From the cell containing the given text, extract its center point as (x, y) coordinate. 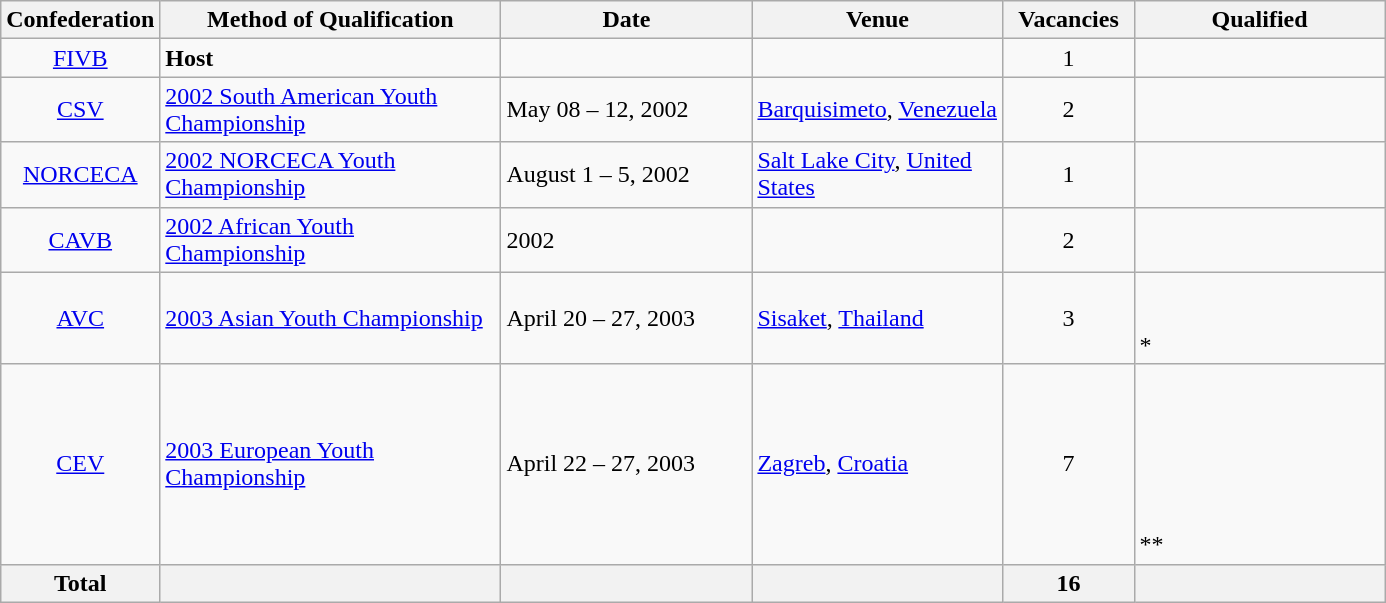
Date (626, 20)
2002 South American Youth Championship (330, 110)
2003 Asian Youth Championship (330, 318)
NORCECA (80, 174)
CEV (80, 464)
Salt Lake City, United States (878, 174)
16 (1068, 583)
2002 African Youth Championship (330, 240)
3 (1068, 318)
Venue (878, 20)
AVC (80, 318)
CSV (80, 110)
FIVB (80, 58)
Host (330, 58)
May 08 – 12, 2002 (626, 110)
Zagreb, Croatia (878, 464)
2003 European Youth Championship (330, 464)
August 1 – 5, 2002 (626, 174)
Qualified (1260, 20)
7 (1068, 464)
Vacancies (1068, 20)
April 22 – 27, 2003 (626, 464)
Method of Qualification (330, 20)
Sisaket, Thailand (878, 318)
2002 (626, 240)
Total (80, 583)
Confederation (80, 20)
2002 NORCECA Youth Championship (330, 174)
** (1260, 464)
CAVB (80, 240)
Barquisimeto, Venezuela (878, 110)
* (1260, 318)
April 20 – 27, 2003 (626, 318)
